Determine the [X, Y] coordinate at the center of the cell enclosing the given text.  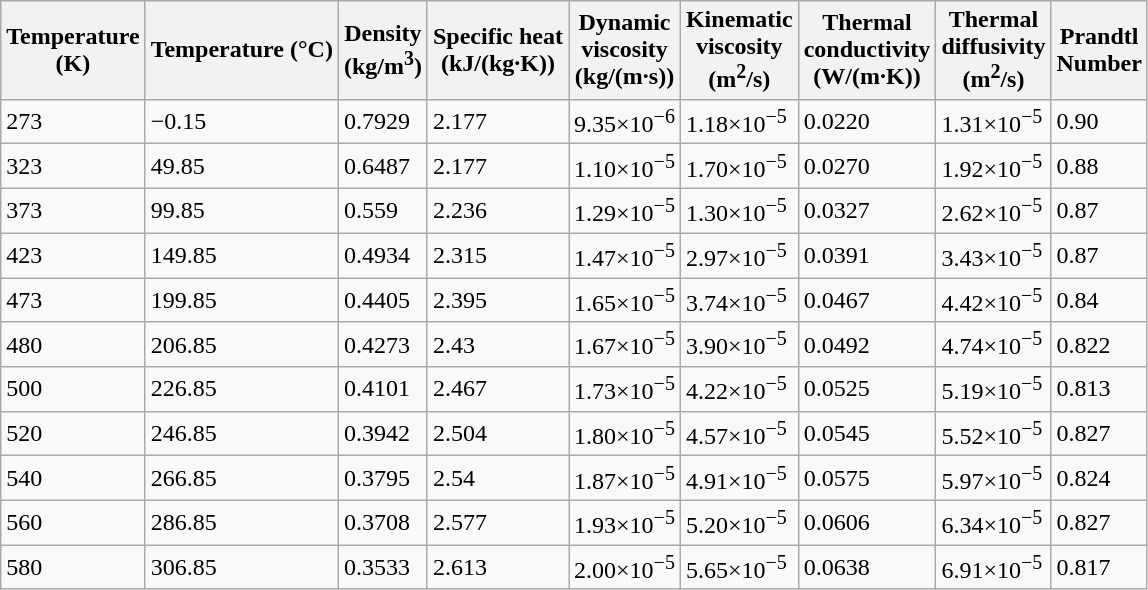
1.87×10−5 [625, 478]
2.00×10−5 [625, 568]
473 [73, 300]
306.85 [242, 568]
0.559 [382, 210]
3.90×10−5 [739, 344]
0.3942 [382, 434]
1.31×10−5 [994, 122]
Temperature (°C) [242, 50]
273 [73, 122]
323 [73, 166]
0.88 [1099, 166]
5.19×10−5 [994, 390]
5.20×10−5 [739, 522]
0.0638 [867, 568]
4.22×10−5 [739, 390]
Thermaldiffusivity(m2/s) [994, 50]
4.57×10−5 [739, 434]
0.7929 [382, 122]
0.0525 [867, 390]
Density(kg/m3) [382, 50]
3.74×10−5 [739, 300]
Temperature(K) [73, 50]
4.42×10−5 [994, 300]
6.34×10−5 [994, 522]
0.0606 [867, 522]
0.3533 [382, 568]
0.4101 [382, 390]
0.84 [1099, 300]
0.4405 [382, 300]
Dynamicviscosity(kg/(m·s)) [625, 50]
99.85 [242, 210]
149.85 [242, 256]
2.236 [498, 210]
520 [73, 434]
0.0575 [867, 478]
1.80×10−5 [625, 434]
0.0545 [867, 434]
0.0220 [867, 122]
0.0467 [867, 300]
Specific heat(kJ/(kg·K)) [498, 50]
49.85 [242, 166]
480 [73, 344]
423 [73, 256]
2.43 [498, 344]
2.54 [498, 478]
4.74×10−5 [994, 344]
226.85 [242, 390]
2.62×10−5 [994, 210]
2.504 [498, 434]
5.52×10−5 [994, 434]
2.613 [498, 568]
1.18×10−5 [739, 122]
2.315 [498, 256]
0.90 [1099, 122]
0.3708 [382, 522]
1.67×10−5 [625, 344]
1.47×10−5 [625, 256]
0.0391 [867, 256]
Thermalconductivity(W/(m·K)) [867, 50]
2.395 [498, 300]
0.813 [1099, 390]
1.30×10−5 [739, 210]
0.4934 [382, 256]
1.70×10−5 [739, 166]
206.85 [242, 344]
4.91×10−5 [739, 478]
1.92×10−5 [994, 166]
0.6487 [382, 166]
6.91×10−5 [994, 568]
0.4273 [382, 344]
−0.15 [242, 122]
500 [73, 390]
2.467 [498, 390]
580 [73, 568]
266.85 [242, 478]
0.0327 [867, 210]
373 [73, 210]
0.822 [1099, 344]
286.85 [242, 522]
199.85 [242, 300]
Kinematicviscosity(m2/s) [739, 50]
1.10×10−5 [625, 166]
0.824 [1099, 478]
560 [73, 522]
5.65×10−5 [739, 568]
1.73×10−5 [625, 390]
0.3795 [382, 478]
2.577 [498, 522]
540 [73, 478]
246.85 [242, 434]
0.817 [1099, 568]
2.97×10−5 [739, 256]
0.0270 [867, 166]
5.97×10−5 [994, 478]
1.93×10−5 [625, 522]
1.65×10−5 [625, 300]
1.29×10−5 [625, 210]
PrandtlNumber [1099, 50]
3.43×10−5 [994, 256]
9.35×10−6 [625, 122]
0.0492 [867, 344]
